Provide the (x, y) coordinate of the cell's center where the given text is located.  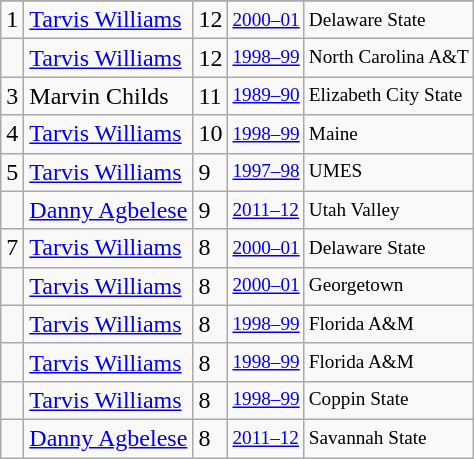
1989–90 (266, 96)
UMES (388, 172)
3 (12, 96)
Marvin Childs (108, 96)
10 (210, 134)
11 (210, 96)
1997–98 (266, 172)
Utah Valley (388, 210)
Maine (388, 134)
Elizabeth City State (388, 96)
4 (12, 134)
Georgetown (388, 286)
7 (12, 248)
1 (12, 20)
5 (12, 172)
Coppin State (388, 400)
North Carolina A&T (388, 58)
Savannah State (388, 438)
